Locate the cell with the specified text and output its (x, y) center coordinate. 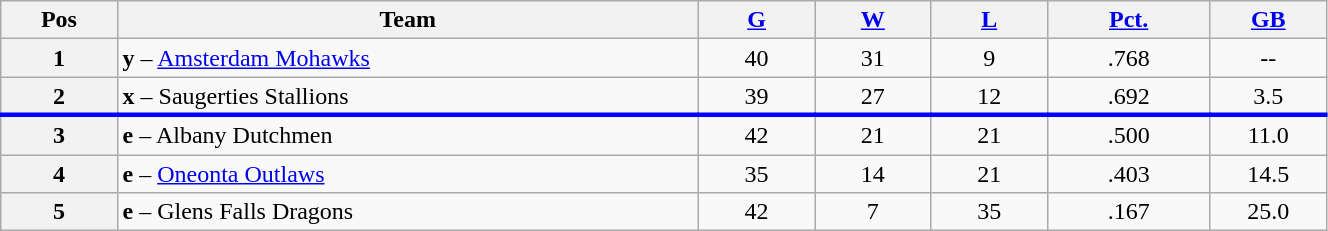
12 (989, 96)
3.5 (1268, 96)
27 (873, 96)
.403 (1128, 173)
11.0 (1268, 135)
Pct. (1128, 20)
G (756, 20)
9 (989, 58)
31 (873, 58)
GB (1268, 20)
2 (59, 96)
.768 (1128, 58)
L (989, 20)
.167 (1128, 212)
e – Oneonta Outlaws (408, 173)
W (873, 20)
e – Albany Dutchmen (408, 135)
40 (756, 58)
5 (59, 212)
y – Amsterdam Mohawks (408, 58)
14.5 (1268, 173)
Team (408, 20)
e – Glens Falls Dragons (408, 212)
.692 (1128, 96)
.500 (1128, 135)
7 (873, 212)
3 (59, 135)
-- (1268, 58)
25.0 (1268, 212)
14 (873, 173)
39 (756, 96)
x – Saugerties Stallions (408, 96)
4 (59, 173)
Pos (59, 20)
1 (59, 58)
